Scan for the cell matching the given text and deliver its (x, y) coordinate at center. 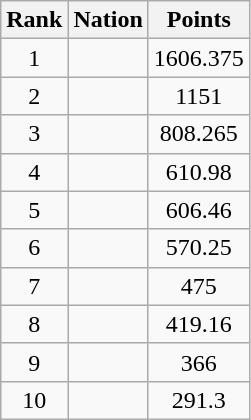
291.3 (198, 400)
475 (198, 286)
1606.375 (198, 58)
570.25 (198, 248)
6 (34, 248)
8 (34, 324)
Rank (34, 20)
Nation (108, 20)
7 (34, 286)
610.98 (198, 172)
2 (34, 96)
606.46 (198, 210)
5 (34, 210)
4 (34, 172)
366 (198, 362)
9 (34, 362)
419.16 (198, 324)
3 (34, 134)
Points (198, 20)
10 (34, 400)
1151 (198, 96)
1 (34, 58)
808.265 (198, 134)
